Search for the cell housing the specified text and yield its [x, y] center coordinate. 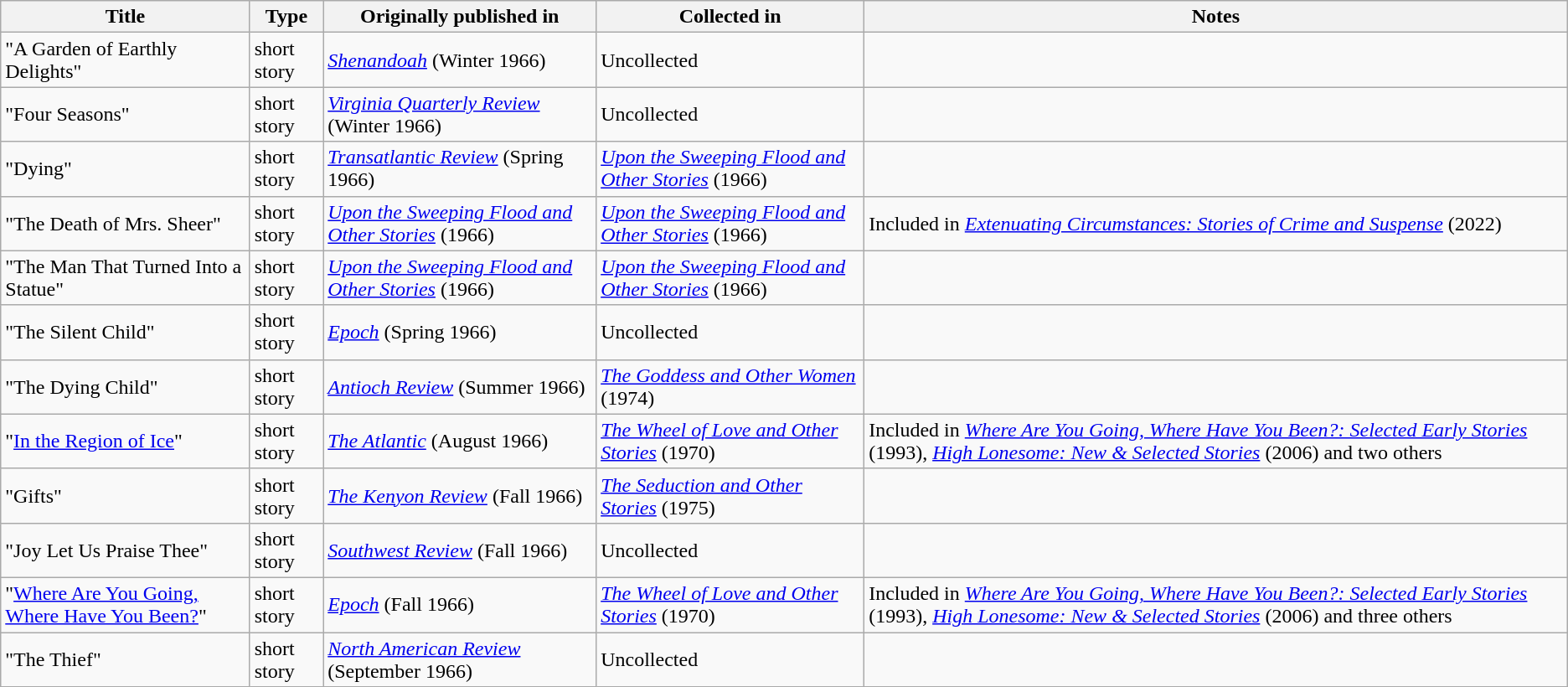
"In the Region of Ice" [126, 441]
"Gifts" [126, 496]
Epoch (Spring 1966) [460, 332]
Southwest Review (Fall 1966) [460, 550]
"The Death of Mrs. Sheer" [126, 223]
Antioch Review (Summer 1966) [460, 387]
Included in Where Are You Going, Where Have You Been?: Selected Early Stories (1993), High Lonesome: New & Selected Stories (2006) and three others [1216, 605]
Virginia Quarterly Review (Winter 1966) [460, 114]
Collected in [730, 17]
Included in Where Are You Going, Where Have You Been?: Selected Early Stories (1993), High Lonesome: New & Selected Stories (2006) and two others [1216, 441]
Notes [1216, 17]
Shenandoah (Winter 1966) [460, 60]
Title [126, 17]
Epoch (Fall 1966) [460, 605]
The Seduction and Other Stories (1975) [730, 496]
"The Thief" [126, 659]
"The Silent Child" [126, 332]
"Dying" [126, 169]
"Where Are You Going, Where Have You Been?" [126, 605]
North American Review (September 1966) [460, 659]
"The Man That Turned Into a Statue" [126, 278]
The Goddess and Other Women (1974) [730, 387]
"Four Seasons" [126, 114]
"The Dying Child" [126, 387]
Type [286, 17]
Originally published in [460, 17]
"Joy Let Us Praise Thee" [126, 550]
"A Garden of Earthly Delights" [126, 60]
Included in Extenuating Circumstances: Stories of Crime and Suspense (2022) [1216, 223]
The Kenyon Review (Fall 1966) [460, 496]
The Atlantic (August 1966) [460, 441]
Transatlantic Review (Spring 1966) [460, 169]
